Determine the [X, Y] coordinate at the center of the cell enclosing the given text.  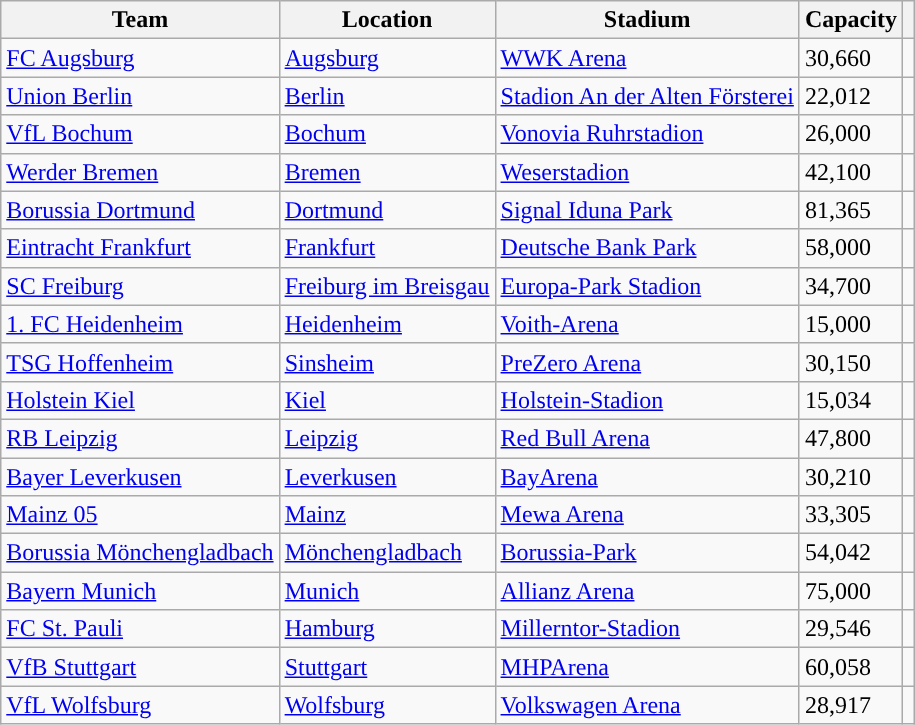
42,100 [850, 172]
Sinsheim [387, 362]
Munich [387, 591]
Leverkusen [387, 477]
Deutsche Bank Park [647, 248]
Hamburg [387, 629]
SC Freiburg [140, 286]
BayArena [647, 477]
1. FC Heidenheim [140, 324]
TSG Hoffenheim [140, 362]
WWK Arena [647, 58]
FC St. Pauli [140, 629]
Volkswagen Arena [647, 705]
Bayer Leverkusen [140, 477]
Team [140, 20]
Vonovia Ruhrstadion [647, 134]
Werder Bremen [140, 172]
81,365 [850, 210]
Leipzig [387, 438]
Augsburg [387, 58]
Holstein Kiel [140, 400]
58,000 [850, 248]
33,305 [850, 515]
Stuttgart [387, 667]
Mönchengladbach [387, 553]
Millerntor-Stadion [647, 629]
Eintracht Frankfurt [140, 248]
Stadion An der Alten Försterei [647, 96]
Bayern Munich [140, 591]
Freiburg im Breisgau [387, 286]
30,210 [850, 477]
54,042 [850, 553]
Europa-Park Stadion [647, 286]
Borussia Dortmund [140, 210]
VfL Bochum [140, 134]
Wolfsburg [387, 705]
Weserstadion [647, 172]
RB Leipzig [140, 438]
29,546 [850, 629]
Union Berlin [140, 96]
75,000 [850, 591]
Bremen [387, 172]
Borussia Mönchengladbach [140, 553]
Allianz Arena [647, 591]
Voith-Arena [647, 324]
Signal Iduna Park [647, 210]
Borussia-Park [647, 553]
15,034 [850, 400]
60,058 [850, 667]
47,800 [850, 438]
Mewa Arena [647, 515]
22,012 [850, 96]
PreZero Arena [647, 362]
Bochum [387, 134]
Kiel [387, 400]
Holstein-Stadion [647, 400]
28,917 [850, 705]
VfL Wolfsburg [140, 705]
26,000 [850, 134]
15,000 [850, 324]
30,660 [850, 58]
FC Augsburg [140, 58]
Stadium [647, 20]
Berlin [387, 96]
Capacity [850, 20]
Dortmund [387, 210]
VfB Stuttgart [140, 667]
Frankfurt [387, 248]
Red Bull Arena [647, 438]
Mainz [387, 515]
MHPArena [647, 667]
Mainz 05 [140, 515]
30,150 [850, 362]
34,700 [850, 286]
Heidenheim [387, 324]
Location [387, 20]
